Provide the (X, Y) coordinate of the cell's center where the given text is located.  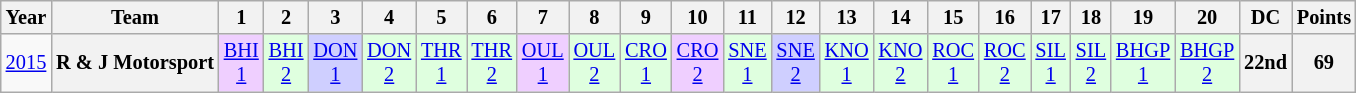
19 (1143, 17)
13 (847, 17)
20 (1207, 17)
SIL2 (1091, 63)
22nd (1266, 63)
BHI1 (242, 63)
BHGP2 (1207, 63)
12 (795, 17)
OUL1 (543, 63)
6 (492, 17)
OUL2 (595, 63)
BHI2 (286, 63)
69 (1324, 63)
11 (747, 17)
2 (286, 17)
5 (441, 17)
4 (389, 17)
ROC1 (953, 63)
9 (646, 17)
CRO1 (646, 63)
KNO2 (901, 63)
Points (1324, 17)
ROC2 (1005, 63)
1 (242, 17)
DON1 (335, 63)
SNE1 (747, 63)
17 (1051, 17)
14 (901, 17)
3 (335, 17)
SIL1 (1051, 63)
KNO1 (847, 63)
Team (135, 17)
DC (1266, 17)
Year (26, 17)
THR1 (441, 63)
10 (698, 17)
THR2 (492, 63)
15 (953, 17)
BHGP1 (1143, 63)
7 (543, 17)
CRO2 (698, 63)
18 (1091, 17)
SNE2 (795, 63)
16 (1005, 17)
DON2 (389, 63)
R & J Motorsport (135, 63)
8 (595, 17)
2015 (26, 63)
